Return the (X, Y) coordinate for the center point of the cell that contains the specified text.  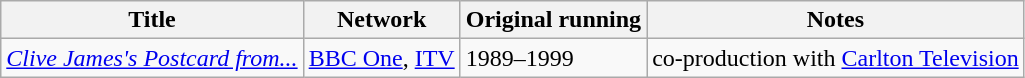
co-production with Carlton Television (836, 58)
Network (382, 20)
Clive James's Postcard from... (152, 58)
1989–1999 (553, 58)
Title (152, 20)
Notes (836, 20)
BBC One, ITV (382, 58)
Original running (553, 20)
